Locate the cell with the specified text and output its (X, Y) center coordinate. 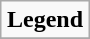
Legend (44, 20)
